Locate the cell with the specified text and output its (x, y) center coordinate. 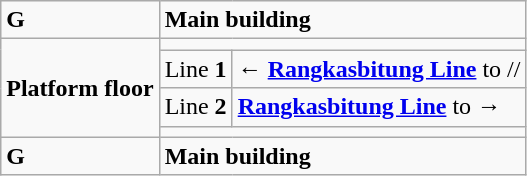
← Rangkasbitung Line to // (379, 69)
Platform floor (80, 88)
Rangkasbitung Line to → (379, 107)
Line 1 (196, 69)
Line 2 (196, 107)
